Locate the cell with the specified text and output its (X, Y) center coordinate. 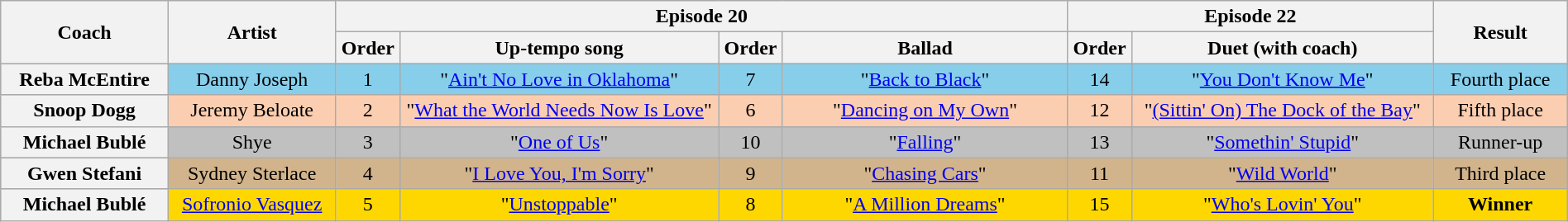
8 (751, 205)
3 (368, 142)
Up-tempo song (559, 48)
Danny Joseph (251, 79)
"Dancing on My Own" (925, 111)
"I Love You, I'm Sorry" (559, 173)
Third place (1500, 173)
5 (368, 205)
4 (368, 173)
Shye (251, 142)
"One of Us" (559, 142)
Sofronio Vasquez (251, 205)
"Chasing Cars" (925, 173)
Episode 22 (1250, 17)
15 (1100, 205)
"A Million Dreams" (925, 205)
7 (751, 79)
Duet (with coach) (1282, 48)
"Somethin' Stupid" (1282, 142)
"Wild World" (1282, 173)
Result (1500, 32)
11 (1100, 173)
"(Sittin' On) The Dock of the Bay" (1282, 111)
Episode 20 (701, 17)
"Who's Lovin' You" (1282, 205)
2 (368, 111)
"Ain't No Love in Oklahoma" (559, 79)
9 (751, 173)
Ballad (925, 48)
10 (751, 142)
"You Don't Know Me" (1282, 79)
13 (1100, 142)
Jeremy Beloate (251, 111)
Winner (1500, 205)
"What the World Needs Now Is Love" (559, 111)
"Unstoppable" (559, 205)
Coach (84, 32)
Artist (251, 32)
Fifth place (1500, 111)
12 (1100, 111)
Snoop Dogg (84, 111)
Runner-up (1500, 142)
"Back to Black" (925, 79)
Reba McEntire (84, 79)
"Falling" (925, 142)
6 (751, 111)
Fourth place (1500, 79)
Sydney Sterlace (251, 173)
14 (1100, 79)
Gwen Stefani (84, 173)
1 (368, 79)
